Capture the cell that displays the provided text and extract its [x, y] central coordinate. 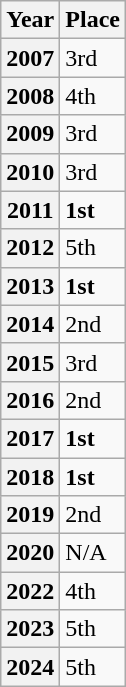
2008 [30, 96]
2012 [30, 248]
2007 [30, 58]
2015 [30, 362]
Year [30, 20]
Place [93, 20]
2017 [30, 438]
2016 [30, 400]
2013 [30, 286]
2022 [30, 591]
2023 [30, 629]
2010 [30, 172]
2019 [30, 515]
2011 [30, 210]
2020 [30, 553]
N/A [93, 553]
2024 [30, 667]
2014 [30, 324]
2009 [30, 134]
2018 [30, 477]
